Extract the [X, Y] coordinate from the center of the cell holding the provided text.  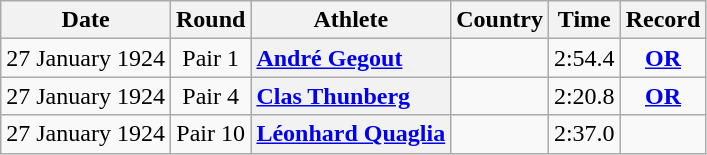
Country [500, 20]
Clas Thunberg [351, 96]
Record [663, 20]
Athlete [351, 20]
Round [210, 20]
2:20.8 [584, 96]
2:37.0 [584, 134]
Time [584, 20]
Pair 4 [210, 96]
2:54.4 [584, 58]
Date [86, 20]
André Gegout [351, 58]
Léonhard Quaglia [351, 134]
Pair 1 [210, 58]
Pair 10 [210, 134]
